Capture the cell that displays the provided text and extract its [X, Y] central coordinate. 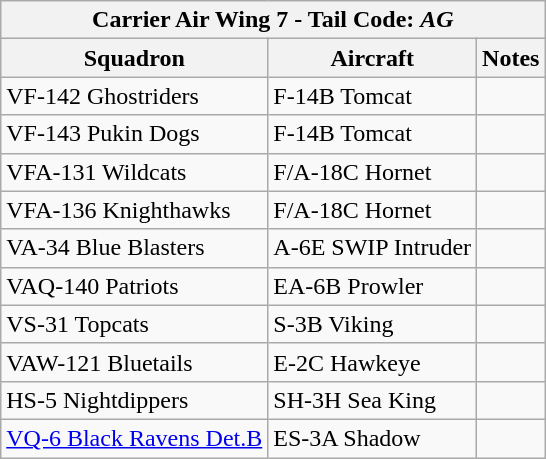
Notes [511, 58]
VFA-131 Wildcats [134, 172]
VS-31 Topcats [134, 324]
Aircraft [372, 58]
Squadron [134, 58]
EA-6B Prowler [372, 286]
Carrier Air Wing 7 - Tail Code: AG [273, 20]
VF-142 Ghostriders [134, 96]
VA-34 Blue Blasters [134, 248]
E-2C Hawkeye [372, 362]
VAQ-140 Patriots [134, 286]
VAW-121 Bluetails [134, 362]
VQ-6 Black Ravens Det.B [134, 438]
VF-143 Pukin Dogs [134, 134]
VFA-136 Knighthawks [134, 210]
HS-5 Nightdippers [134, 400]
A-6E SWIP Intruder [372, 248]
ES-3A Shadow [372, 438]
S-3B Viking [372, 324]
SH-3H Sea King [372, 400]
